Return the [X, Y] coordinate for the center point of the cell that contains the specified text.  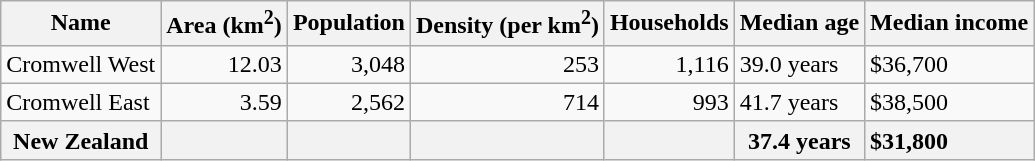
12.03 [224, 64]
Cromwell East [81, 102]
Name [81, 24]
$36,700 [950, 64]
Density (per km2) [507, 24]
714 [507, 102]
3,048 [348, 64]
253 [507, 64]
$31,800 [950, 140]
Area (km2) [224, 24]
2,562 [348, 102]
1,116 [669, 64]
37.4 years [799, 140]
Cromwell West [81, 64]
$38,500 [950, 102]
Median age [799, 24]
993 [669, 102]
Median income [950, 24]
41.7 years [799, 102]
Households [669, 24]
New Zealand [81, 140]
3.59 [224, 102]
39.0 years [799, 64]
Population [348, 24]
